Detect which cell encompasses the target text, then output its (X, Y) center coordinate. 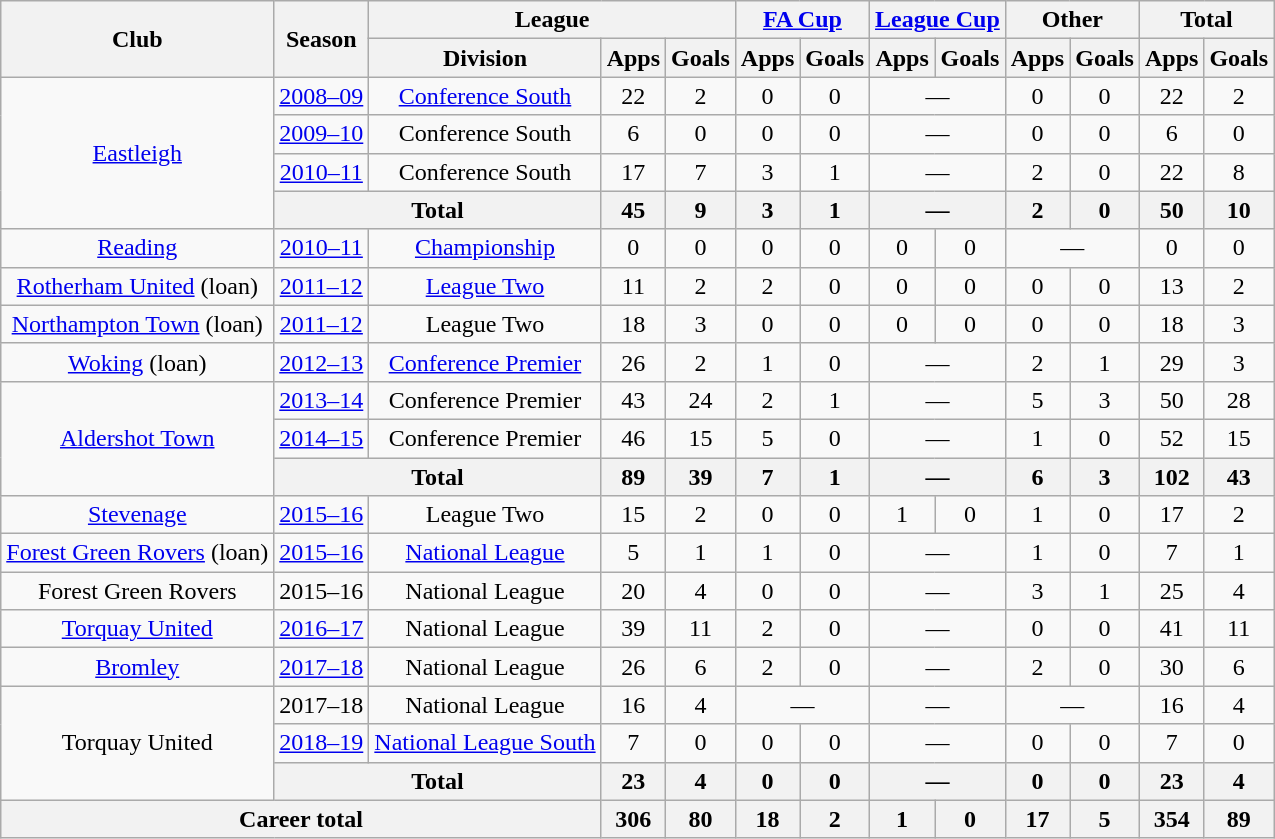
Woking (loan) (138, 362)
354 (1171, 819)
Reading (138, 248)
Bromley (138, 667)
Season (322, 39)
Stevenage (138, 515)
41 (1171, 629)
306 (633, 819)
Championship (485, 248)
9 (701, 210)
Eastleigh (138, 153)
2018–19 (322, 743)
Other (1072, 20)
2016–17 (322, 629)
2014–15 (322, 438)
20 (633, 591)
Northampton Town (loan) (138, 324)
Division (485, 58)
League (552, 20)
13 (1171, 286)
Rotherham United (loan) (138, 286)
League Cup (938, 20)
2008–09 (322, 96)
8 (1239, 172)
FA Cup (802, 20)
29 (1171, 362)
10 (1239, 210)
52 (1171, 438)
Club (138, 39)
2009–10 (322, 134)
Forest Green Rovers (loan) (138, 553)
2012–13 (322, 362)
25 (1171, 591)
80 (701, 819)
Career total (301, 819)
Aldershot Town (138, 438)
30 (1171, 667)
National League South (485, 743)
24 (701, 400)
2013–14 (322, 400)
102 (1171, 477)
45 (633, 210)
46 (633, 438)
28 (1239, 400)
Forest Green Rovers (138, 591)
